Search for the cell housing the specified text and yield its [X, Y] center coordinate. 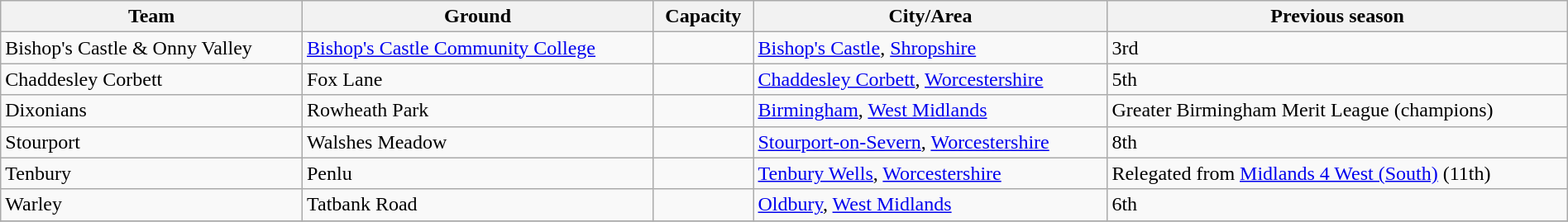
Capacity [703, 17]
Rowheath Park [477, 111]
Bishop's Castle, Shropshire [930, 48]
Tatbank Road [477, 205]
Stourport-on-Severn, Worcestershire [930, 142]
Bishop's Castle & Onny Valley [152, 48]
Birmingham, West Midlands [930, 111]
Previous season [1337, 17]
Dixonians [152, 111]
Chaddesley Corbett, Worcestershire [930, 79]
Ground [477, 17]
Tenbury Wells, Worcestershire [930, 173]
Penlu [477, 173]
6th [1337, 205]
Fox Lane [477, 79]
Oldbury, West Midlands [930, 205]
Tenbury [152, 173]
8th [1337, 142]
Chaddesley Corbett [152, 79]
Stourport [152, 142]
Team [152, 17]
3rd [1337, 48]
Warley [152, 205]
Greater Birmingham Merit League (champions) [1337, 111]
City/Area [930, 17]
Walshes Meadow [477, 142]
Bishop's Castle Community College [477, 48]
Relegated from Midlands 4 West (South) (11th) [1337, 173]
5th [1337, 79]
